For the text-containing cell, return its midpoint in (x, y) coordinate format. 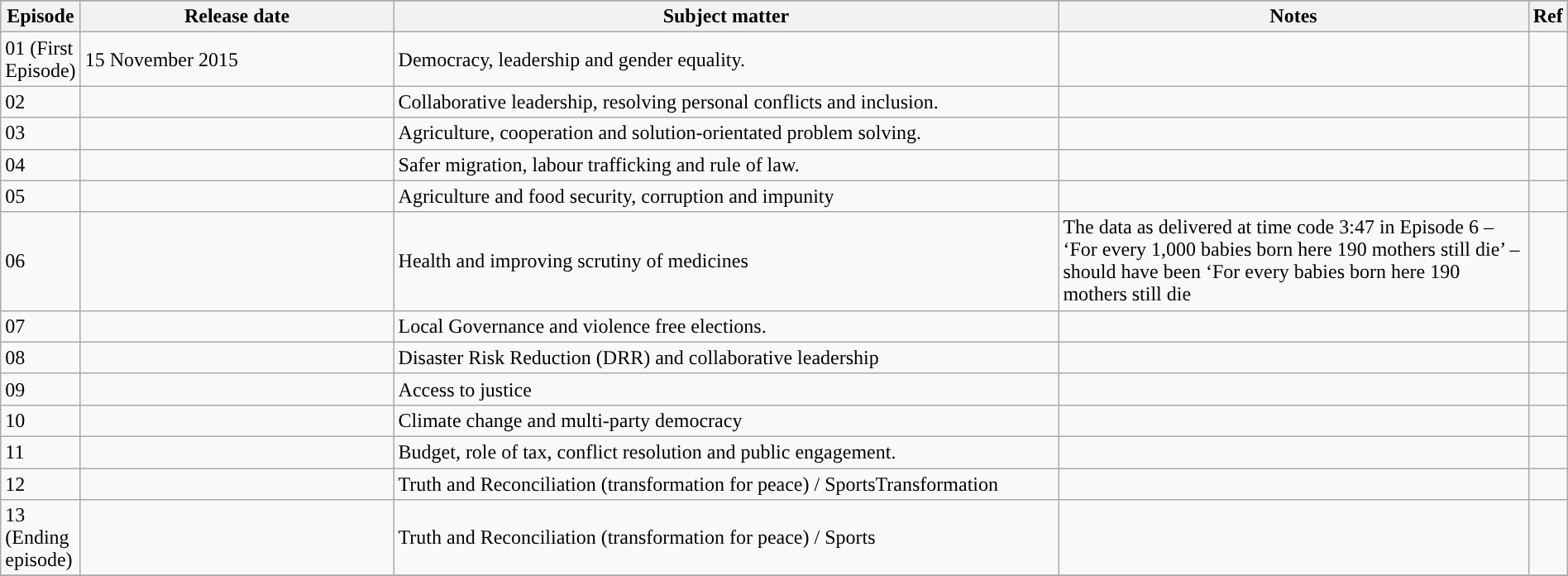
Agriculture and food security, corruption and impunity (726, 196)
Release date (237, 17)
Health and improving scrutiny of medicines (726, 262)
Subject matter (726, 17)
Disaster Risk Reduction (DRR) and collaborative leadership (726, 358)
Agriculture, cooperation and solution-orientated problem solving. (726, 133)
11 (41, 452)
09 (41, 389)
Climate change and multi-party democracy (726, 420)
06 (41, 262)
15 November 2015 (237, 60)
13 (Ending episode) (41, 538)
Notes (1293, 17)
Local Governance and violence free elections. (726, 326)
Ref (1548, 17)
03 (41, 133)
08 (41, 358)
07 (41, 326)
Truth and Reconciliation (transformation for peace) / Sports (726, 538)
Access to justice (726, 389)
04 (41, 165)
Episode (41, 17)
10 (41, 420)
Collaborative leadership, resolving personal conflicts and inclusion. (726, 102)
Truth and Reconciliation (transformation for peace) / SportsTransformation (726, 484)
01 (First Episode) (41, 60)
Democracy, leadership and gender equality. (726, 60)
02 (41, 102)
Safer migration, labour trafficking and rule of law. (726, 165)
12 (41, 484)
05 (41, 196)
Budget, role of tax, conflict resolution and public engagement. (726, 452)
